Provide the [x, y] coordinate of the cell's center where the given text is located.  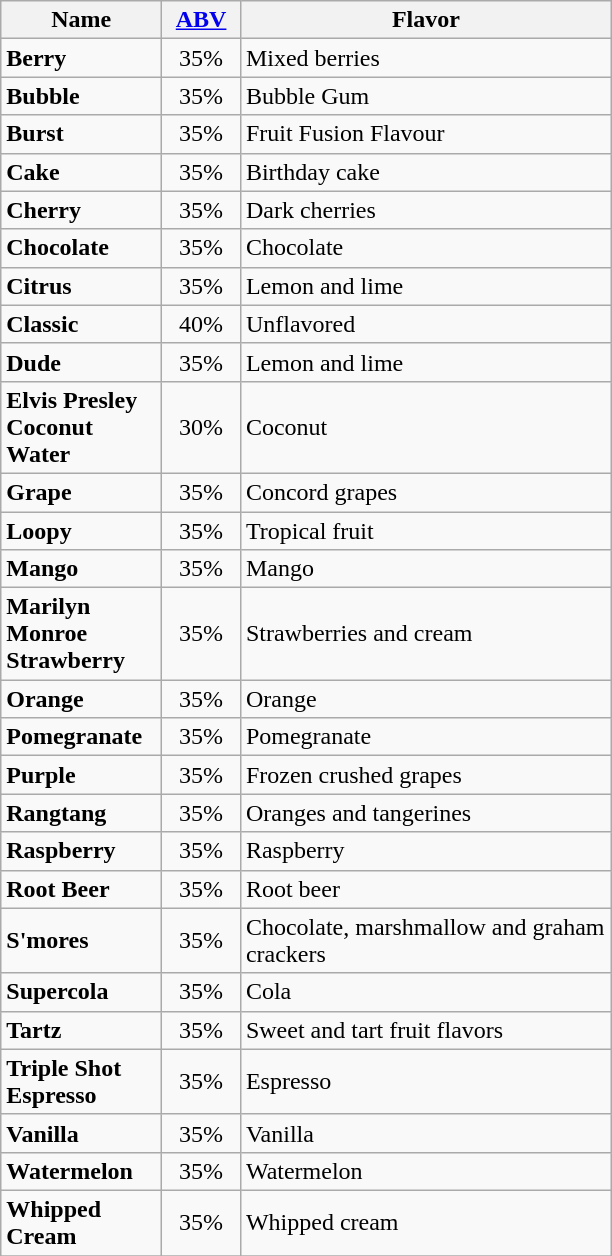
Cherry [82, 210]
Sweet and tart fruit flavors [426, 1030]
S'mores [82, 940]
Espresso [426, 1082]
Oranges and tangerines [426, 813]
Unflavored [426, 324]
40% [202, 324]
Triple Shot Espresso [82, 1082]
Concord grapes [426, 492]
Mixed berries [426, 58]
Burst [82, 134]
Berry [82, 58]
Root Beer [82, 889]
30% [202, 427]
Strawberries and cream [426, 634]
Supercola [82, 992]
Chocolate, marshmallow and graham crackers [426, 940]
Grape [82, 492]
Birthday cake [426, 172]
Dude [82, 362]
Name [82, 20]
Dark cherries [426, 210]
Elvis Presley Coconut Water [82, 427]
Citrus [82, 286]
Classic [82, 324]
Whipped Cream [82, 1222]
Root beer [426, 889]
Fruit Fusion Flavour [426, 134]
Coconut [426, 427]
Cake [82, 172]
Bubble Gum [426, 96]
Bubble [82, 96]
ABV [202, 20]
Purple [82, 775]
Cola [426, 992]
Marilyn Monroe Strawberry [82, 634]
Frozen crushed grapes [426, 775]
Loopy [82, 531]
Tropical fruit [426, 531]
Whipped cream [426, 1222]
Rangtang [82, 813]
Tartz [82, 1030]
Flavor [426, 20]
